Locate the cell with the specified text and output its (X, Y) center coordinate. 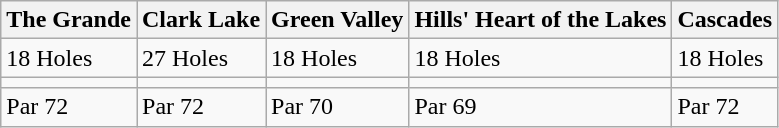
27 Holes (200, 58)
Par 69 (540, 107)
The Grande (69, 20)
Hills' Heart of the Lakes (540, 20)
Cascades (725, 20)
Green Valley (338, 20)
Clark Lake (200, 20)
Par 70 (338, 107)
